Return the (X, Y) coordinate for the center point of the cell that contains the specified text.  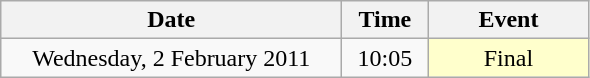
Date (172, 20)
Event (508, 20)
10:05 (385, 58)
Final (508, 58)
Time (385, 20)
Wednesday, 2 February 2011 (172, 58)
